Return the [x, y] coordinate for the center point of the cell that contains the specified text.  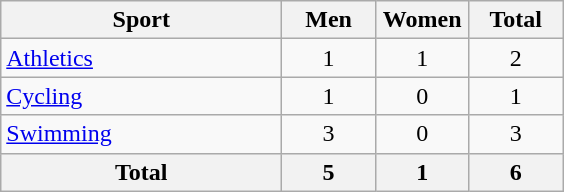
Men [329, 20]
2 [516, 58]
Athletics [142, 58]
6 [516, 172]
Swimming [142, 134]
Cycling [142, 96]
Sport [142, 20]
5 [329, 172]
Women [422, 20]
